Return the (x, y) coordinate for the center point of the cell that contains the specified text.  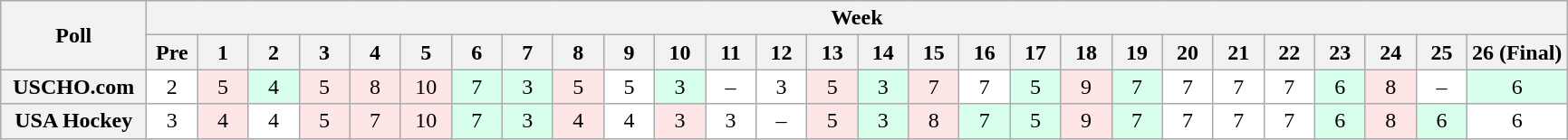
11 (730, 52)
22 (1289, 52)
Pre (172, 52)
Poll (74, 35)
17 (1035, 52)
21 (1238, 52)
18 (1086, 52)
12 (782, 52)
13 (832, 52)
19 (1137, 52)
16 (985, 52)
26 (Final) (1516, 52)
15 (934, 52)
20 (1188, 52)
25 (1441, 52)
23 (1340, 52)
USCHO.com (74, 87)
USA Hockey (74, 121)
Week (857, 18)
1 (223, 52)
24 (1390, 52)
14 (883, 52)
